From the cell containing the given text, extract its center point as (x, y) coordinate. 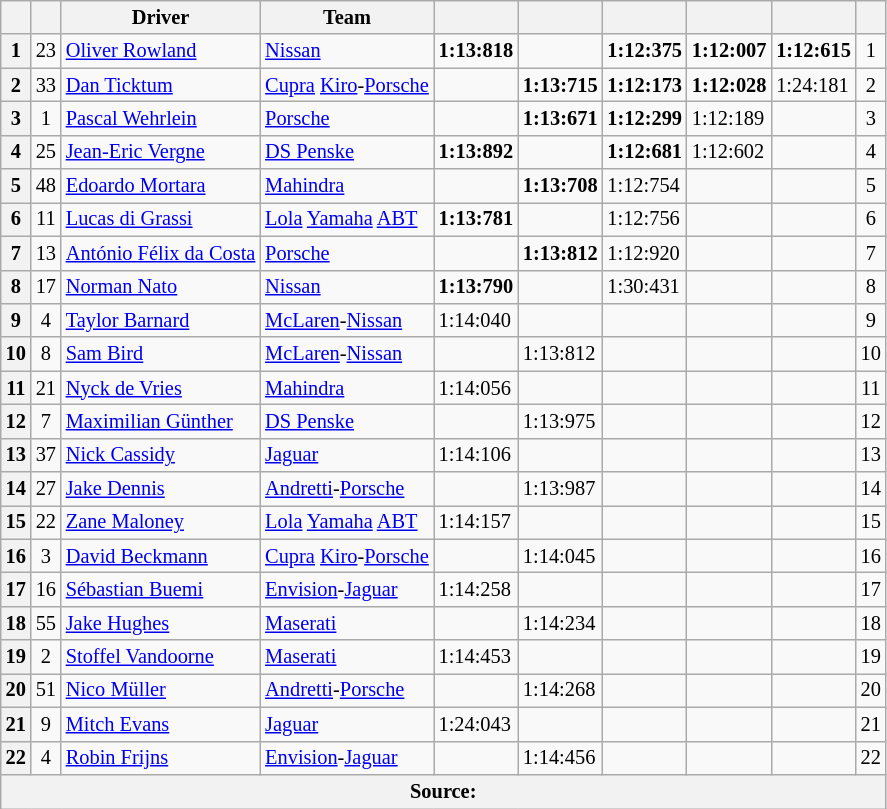
Jean-Eric Vergne (160, 152)
1:12:189 (729, 118)
Taylor Barnard (160, 320)
Zane Maloney (160, 522)
33 (46, 85)
51 (46, 690)
Maximilian Günther (160, 421)
1:14:045 (560, 556)
1:12:007 (729, 51)
1:24:043 (476, 724)
1:13:715 (560, 85)
Lucas di Grassi (160, 219)
Oliver Rowland (160, 51)
37 (46, 455)
27 (46, 489)
1:14:456 (560, 758)
Nyck de Vries (160, 388)
1:12:615 (813, 51)
Source: (444, 791)
1:12:375 (644, 51)
48 (46, 186)
1:14:268 (560, 690)
1:24:181 (813, 85)
Dan Ticktum (160, 85)
1:13:790 (476, 287)
Norman Nato (160, 287)
23 (46, 51)
1:12:754 (644, 186)
1:13:818 (476, 51)
1:12:920 (644, 253)
1:14:453 (476, 657)
1:13:781 (476, 219)
55 (46, 623)
1:14:258 (476, 589)
1:12:173 (644, 85)
1:14:056 (476, 388)
1:30:431 (644, 287)
David Beckmann (160, 556)
1:12:028 (729, 85)
Jake Dennis (160, 489)
Jake Hughes (160, 623)
1:14:234 (560, 623)
1:14:040 (476, 320)
1:13:671 (560, 118)
1:13:708 (560, 186)
Nick Cassidy (160, 455)
1:14:106 (476, 455)
Sam Bird (160, 354)
António Félix da Costa (160, 253)
Driver (160, 17)
Stoffel Vandoorne (160, 657)
Sébastian Buemi (160, 589)
25 (46, 152)
1:13:975 (560, 421)
1:13:892 (476, 152)
Nico Müller (160, 690)
1:12:299 (644, 118)
1:12:602 (729, 152)
Pascal Wehrlein (160, 118)
Mitch Evans (160, 724)
1:13:987 (560, 489)
1:12:756 (644, 219)
1:12:681 (644, 152)
1:14:157 (476, 522)
Team (346, 17)
Edoardo Mortara (160, 186)
Robin Frijns (160, 758)
